Output the (x, y) coordinate of the center of the cell containing the given text.  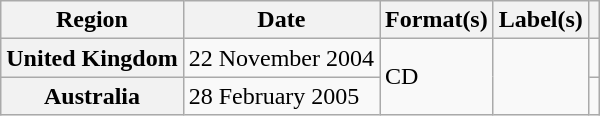
Label(s) (540, 20)
CD (437, 77)
Australia (92, 96)
Format(s) (437, 20)
Region (92, 20)
22 November 2004 (281, 58)
United Kingdom (92, 58)
28 February 2005 (281, 96)
Date (281, 20)
